Determine the (x, y) coordinate at the center of the cell enclosing the given text.  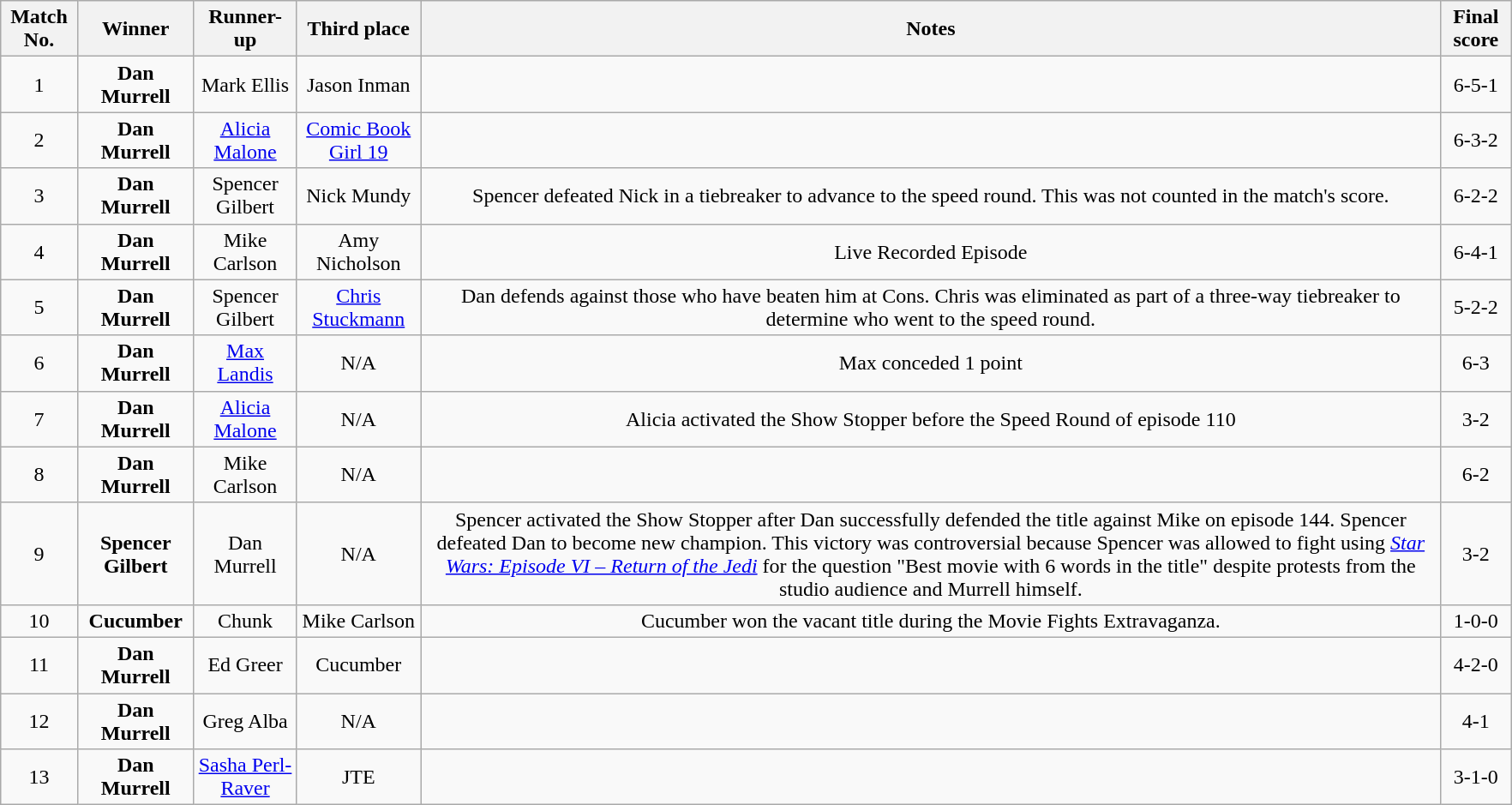
9 (39, 554)
Nick Mundy (358, 195)
6-3 (1476, 363)
6-3-2 (1476, 141)
Jason Inman (358, 84)
4-2-0 (1476, 665)
10 (39, 621)
7 (39, 418)
Amy Nicholson (358, 252)
13 (39, 777)
3 (39, 195)
Chunk (245, 621)
Ed Greer (245, 665)
Final score (1476, 29)
Max Landis (245, 363)
4-1 (1476, 720)
1-0-0 (1476, 621)
Third place (358, 29)
Live Recorded Episode (931, 252)
Mark Ellis (245, 84)
5-2-2 (1476, 307)
Greg Alba (245, 720)
12 (39, 720)
Notes (931, 29)
6-4-1 (1476, 252)
6-2 (1476, 475)
Match No. (39, 29)
3-1-0 (1476, 777)
Spencer defeated Nick in a tiebreaker to advance to the speed round. This was not counted in the match's score. (931, 195)
6-5-1 (1476, 84)
Chris Stuckmann (358, 307)
Max conceded 1 point (931, 363)
Runner-up (245, 29)
1 (39, 84)
Sasha Perl-Raver (245, 777)
8 (39, 475)
5 (39, 307)
2 (39, 141)
Comic Book Girl 19 (358, 141)
4 (39, 252)
Cucumber won the vacant title during the Movie Fights Extravaganza. (931, 621)
6 (39, 363)
6-2-2 (1476, 195)
Alicia activated the Show Stopper before the Speed Round of episode 110 (931, 418)
Winner (135, 29)
JTE (358, 777)
11 (39, 665)
